Detect which cell encompasses the target text, then output its (X, Y) center coordinate. 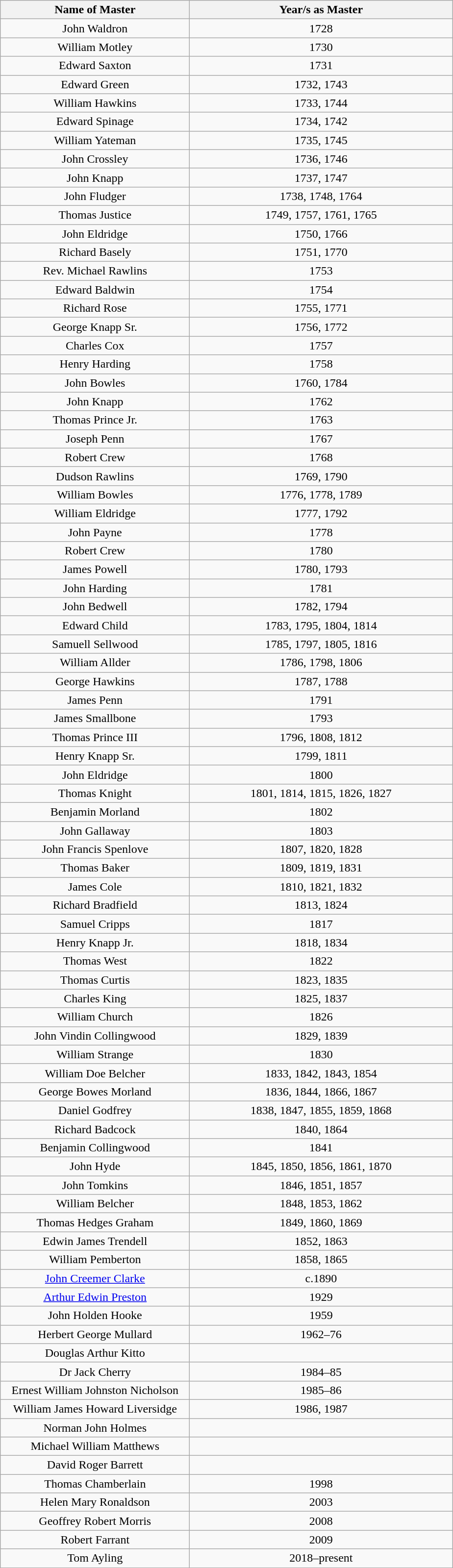
1984–85 (321, 1371)
William Church (95, 1017)
1756, 1772 (321, 327)
1858, 1865 (321, 1260)
James Powell (95, 570)
1929 (321, 1297)
1796, 1808, 1812 (321, 737)
1731 (321, 66)
1768 (321, 457)
Benjamin Collingwood (95, 1148)
1803 (321, 831)
1807, 1820, 1828 (321, 849)
1830 (321, 1054)
Robert Farrant (95, 1540)
Daniel Godfrey (95, 1110)
Edwin James Trendell (95, 1241)
Charles Cox (95, 346)
Thomas Baker (95, 868)
Thomas Justice (95, 215)
1817 (321, 924)
1785, 1797, 1805, 1816 (321, 644)
William Bowles (95, 495)
1791 (321, 700)
1749, 1757, 1761, 1765 (321, 215)
1998 (321, 1484)
John Creemer Clarke (95, 1278)
Samuel Cripps (95, 924)
1833, 1842, 1843, 1854 (321, 1073)
1778 (321, 532)
1959 (321, 1316)
1787, 1788 (321, 681)
Rev. Michael Rawlins (95, 271)
William Allder (95, 663)
James Smallbone (95, 719)
Douglas Arthur Kitto (95, 1353)
Edward Green (95, 84)
William Doe Belcher (95, 1073)
Michael William Matthews (95, 1446)
1758 (321, 364)
1783, 1795, 1804, 1814 (321, 625)
1734, 1742 (321, 122)
1735, 1745 (321, 140)
Geoffrey Robert Morris (95, 1521)
John Bowles (95, 383)
James Penn (95, 700)
Thomas West (95, 961)
1738, 1748, 1764 (321, 196)
Thomas Curtis (95, 980)
John Harding (95, 588)
1818, 1834 (321, 943)
William James Howard Liversidge (95, 1409)
1846, 1851, 1857 (321, 1185)
Richard Basely (95, 252)
1757 (321, 346)
Norman John Holmes (95, 1428)
1802 (321, 812)
Arthur Edwin Preston (95, 1297)
George Bowes Morland (95, 1092)
William Pemberton (95, 1260)
1782, 1794 (321, 607)
Thomas Prince Jr. (95, 420)
1836, 1844, 1866, 1867 (321, 1092)
1986, 1987 (321, 1409)
Thomas Chamberlain (95, 1484)
John Payne (95, 532)
1786, 1798, 1806 (321, 663)
Year/s as Master (321, 10)
John Waldron (95, 28)
1733, 1744 (321, 103)
David Roger Barrett (95, 1465)
1762 (321, 401)
William Hawkins (95, 103)
1809, 1819, 1831 (321, 868)
Thomas Hedges Graham (95, 1222)
Richard Badcock (95, 1129)
Thomas Knight (95, 793)
Edward Spinage (95, 122)
1962–76 (321, 1334)
1728 (321, 28)
John Fludger (95, 196)
John Holden Hooke (95, 1316)
1985–86 (321, 1390)
1810, 1821, 1832 (321, 887)
Dudson Rawlins (95, 476)
James Cole (95, 887)
1777, 1792 (321, 513)
Richard Bradfield (95, 905)
1845, 1850, 1856, 1861, 1870 (321, 1167)
c.1890 (321, 1278)
William Eldridge (95, 513)
William Yateman (95, 140)
1776, 1778, 1789 (321, 495)
1822 (321, 961)
John Tomkins (95, 1185)
John Hyde (95, 1167)
Benjamin Morland (95, 812)
Edward Baldwin (95, 290)
John Crossley (95, 159)
1737, 1747 (321, 177)
1800 (321, 774)
1826 (321, 1017)
William Motley (95, 47)
Name of Master (95, 10)
William Belcher (95, 1204)
1852, 1863 (321, 1241)
Edward Child (95, 625)
1848, 1853, 1862 (321, 1204)
George Hawkins (95, 681)
2009 (321, 1540)
William Strange (95, 1054)
Henry Knapp Sr. (95, 756)
Charles King (95, 998)
1736, 1746 (321, 159)
1751, 1770 (321, 252)
Samuell Sellwood (95, 644)
Helen Mary Ronaldson (95, 1502)
2008 (321, 1521)
1769, 1790 (321, 476)
2003 (321, 1502)
1849, 1860, 1869 (321, 1222)
1781 (321, 588)
John Bedwell (95, 607)
Tom Ayling (95, 1558)
Henry Knapp Jr. (95, 943)
1840, 1864 (321, 1129)
Joseph Penn (95, 439)
1750, 1766 (321, 234)
Edward Saxton (95, 66)
1767 (321, 439)
John Gallaway (95, 831)
1841 (321, 1148)
Herbert George Mullard (95, 1334)
John Vindin Collingwood (95, 1036)
1829, 1839 (321, 1036)
Dr Jack Cherry (95, 1371)
1799, 1811 (321, 756)
1838, 1847, 1855, 1859, 1868 (321, 1110)
1823, 1835 (321, 980)
Richard Rose (95, 308)
1780, 1793 (321, 570)
1813, 1824 (321, 905)
1825, 1837 (321, 998)
Thomas Prince III (95, 737)
1760, 1784 (321, 383)
1754 (321, 290)
1732, 1743 (321, 84)
1763 (321, 420)
1780 (321, 551)
1801, 1814, 1815, 1826, 1827 (321, 793)
1753 (321, 271)
Ernest William Johnston Nicholson (95, 1390)
John Francis Spenlove (95, 849)
Henry Harding (95, 364)
1730 (321, 47)
2018–present (321, 1558)
George Knapp Sr. (95, 327)
1793 (321, 719)
1755, 1771 (321, 308)
